Identify which cell holds the provided text, then report its [x, y] central coordinate. 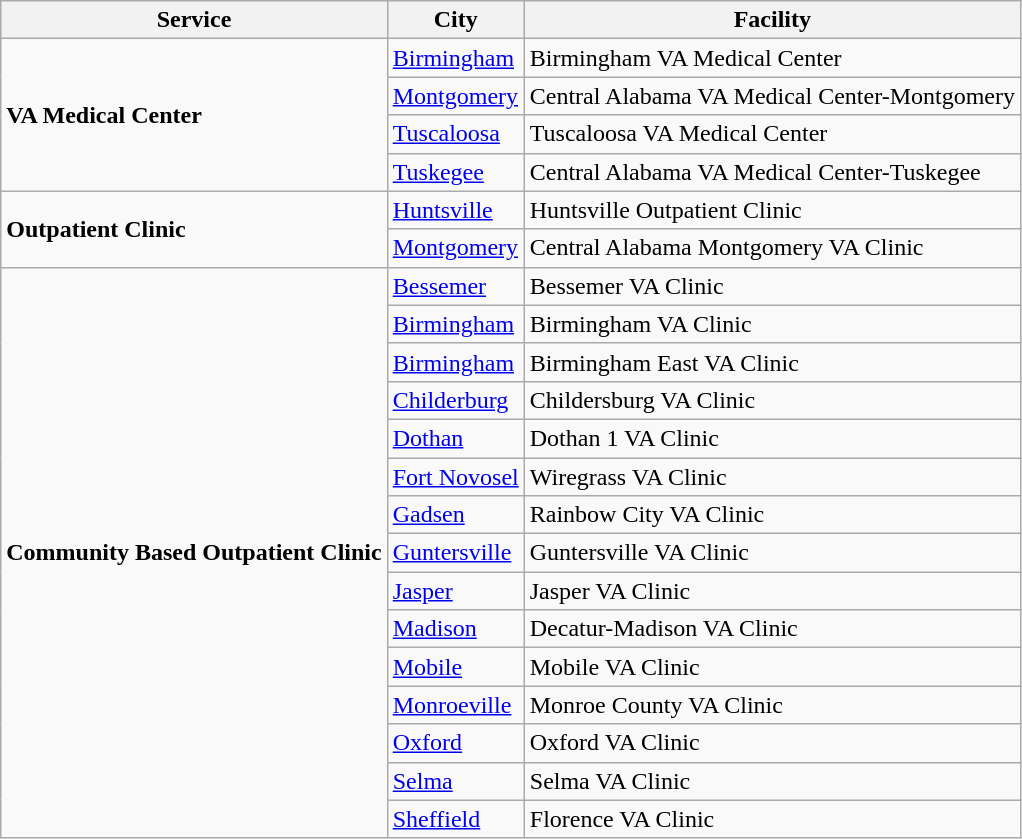
Bessemer [456, 286]
Florence VA Clinic [772, 819]
Selma [456, 781]
Community Based Outpatient Clinic [194, 552]
Huntsville [456, 210]
Monroe County VA Clinic [772, 705]
Fort Novosel [456, 477]
Oxford [456, 743]
Jasper VA Clinic [772, 591]
Facility [772, 20]
Dothan [456, 438]
Bessemer VA Clinic [772, 286]
Huntsville Outpatient Clinic [772, 210]
Childerburg [456, 400]
Sheffield [456, 819]
VA Medical Center [194, 115]
Wiregrass VA Clinic [772, 477]
Outpatient Clinic [194, 229]
Jasper [456, 591]
Tuskegee [456, 172]
Birmingham East VA Clinic [772, 362]
Madison [456, 629]
Tuscaloosa VA Medical Center [772, 134]
Dothan 1 VA Clinic [772, 438]
Selma VA Clinic [772, 781]
Central Alabama VA Medical Center-Montgomery [772, 96]
Monroeville [456, 705]
Guntersville VA Clinic [772, 553]
Childersburg VA Clinic [772, 400]
Birmingham VA Medical Center [772, 58]
Gadsen [456, 515]
Decatur-Madison VA Clinic [772, 629]
Mobile [456, 667]
City [456, 20]
Mobile VA Clinic [772, 667]
Central Alabama VA Medical Center-Tuskegee [772, 172]
Tuscaloosa [456, 134]
Oxford VA Clinic [772, 743]
Central Alabama Montgomery VA Clinic [772, 248]
Service [194, 20]
Rainbow City VA Clinic [772, 515]
Guntersville [456, 553]
Birmingham VA Clinic [772, 324]
